For the text-containing cell, return its midpoint in [X, Y] coordinate format. 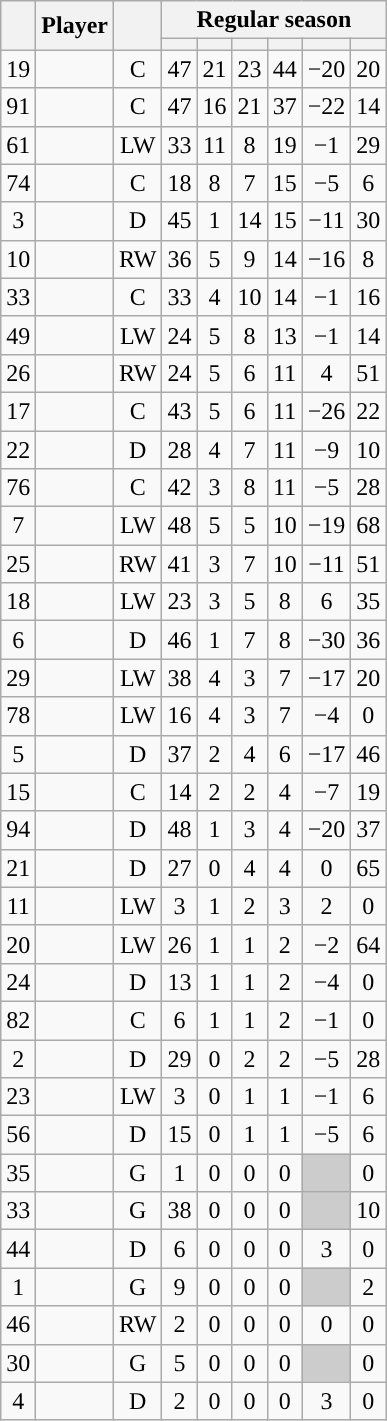
56 [18, 1135]
−16 [326, 259]
42 [180, 488]
−2 [326, 944]
94 [18, 830]
61 [18, 145]
64 [368, 944]
−9 [326, 449]
82 [18, 1020]
65 [368, 868]
Player [75, 26]
78 [18, 716]
−26 [326, 411]
25 [18, 564]
43 [180, 411]
−30 [326, 640]
49 [18, 335]
41 [180, 564]
−7 [326, 792]
27 [180, 868]
Regular season [274, 20]
74 [18, 183]
17 [18, 411]
−22 [326, 107]
76 [18, 488]
91 [18, 107]
−19 [326, 526]
45 [180, 221]
68 [368, 526]
